Search for the cell housing the specified text and yield its [X, Y] center coordinate. 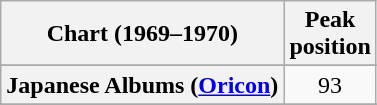
93 [330, 85]
Chart (1969–1970) [142, 34]
Peakposition [330, 34]
Japanese Albums (Oricon) [142, 85]
